For the text-containing cell, return its midpoint in [X, Y] coordinate format. 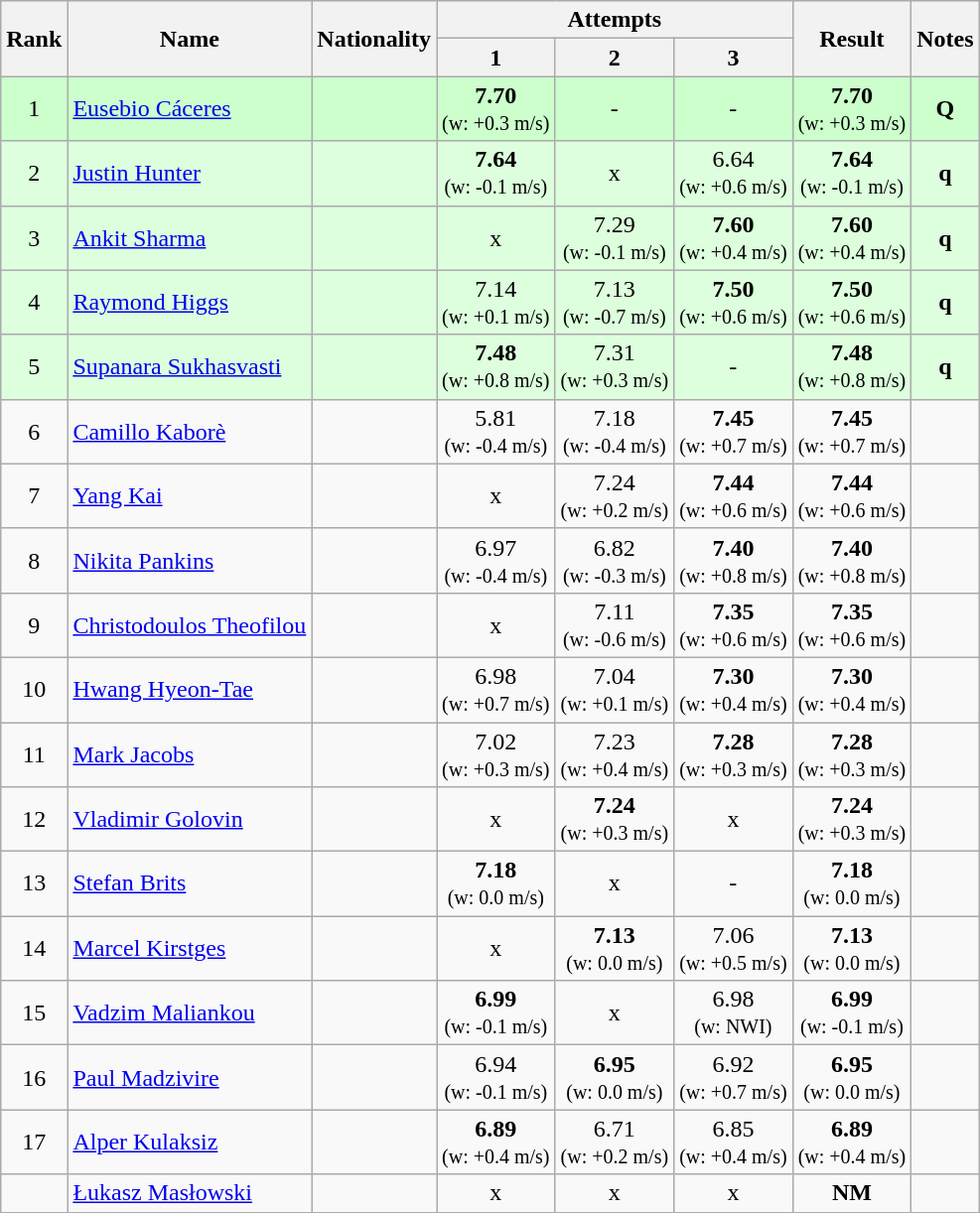
7.11(w: -0.6 m/s) [615, 625]
6.95(w: 0.0 m/s) [615, 1078]
7.40(w: +0.8 m/s) [734, 560]
6.94(w: -0.1 m/s) [496, 1078]
Camillo Kaborè [190, 431]
Name [190, 39]
Nationality [374, 39]
Mark Jacobs [190, 754]
Result [852, 39]
Eusebio Cáceres [190, 109]
7.28(w: +0.3 m/s) [734, 754]
6.97(w: -0.4 m/s) [496, 560]
7.44(w: +0.6 m/s) [734, 496]
Stefan Brits [190, 883]
6.89(w: +0.4 m/s) [496, 1142]
7.18 (w: 0.0 m/s) [852, 883]
7.45 (w: +0.7 m/s) [852, 431]
17 [34, 1142]
7 [34, 496]
6.71(w: +0.2 m/s) [615, 1142]
7.18(w: 0.0 m/s) [496, 883]
7.13 (w: 0.0 m/s) [852, 949]
8 [34, 560]
7.31(w: +0.3 m/s) [615, 367]
7.02(w: +0.3 m/s) [496, 754]
5.81(w: -0.4 m/s) [496, 431]
7.06(w: +0.5 m/s) [734, 949]
Hwang Hyeon-Tae [190, 689]
6.92(w: +0.7 m/s) [734, 1078]
Ankit Sharma [190, 238]
7.35 (w: +0.6 m/s) [852, 625]
7.40 (w: +0.8 m/s) [852, 560]
7.44 (w: +0.6 m/s) [852, 496]
13 [34, 883]
7.70(w: +0.3 m/s) [496, 109]
6.99 (w: -0.1 m/s) [852, 1012]
7.24(w: +0.2 m/s) [615, 496]
7.60 (w: +0.4 m/s) [852, 238]
7.13(w: 0.0 m/s) [615, 949]
7.29(w: -0.1 m/s) [615, 238]
7.50(w: +0.6 m/s) [734, 302]
6.99(w: -0.1 m/s) [496, 1012]
15 [34, 1012]
7.28 (w: +0.3 m/s) [852, 754]
Attempts [616, 20]
9 [34, 625]
7.24(w: +0.3 m/s) [615, 820]
Łukasz Masłowski [190, 1193]
7.14(w: +0.1 m/s) [496, 302]
7.24 (w: +0.3 m/s) [852, 820]
Christodoulos Theofilou [190, 625]
7.13(w: -0.7 m/s) [615, 302]
14 [34, 949]
7.48 (w: +0.8 m/s) [852, 367]
7.64 (w: -0.1 m/s) [852, 173]
7.23(w: +0.4 m/s) [615, 754]
Yang Kai [190, 496]
11 [34, 754]
6.98(w: +0.7 m/s) [496, 689]
Rank [34, 39]
7.45(w: +0.7 m/s) [734, 431]
Nikita Pankins [190, 560]
6.85(w: +0.4 m/s) [734, 1142]
7.35(w: +0.6 m/s) [734, 625]
7.48(w: +0.8 m/s) [496, 367]
Vadzim Maliankou [190, 1012]
Vladimir Golovin [190, 820]
6.89 (w: +0.4 m/s) [852, 1142]
NM [852, 1193]
6.95 (w: 0.0 m/s) [852, 1078]
Q [945, 109]
7.70 (w: +0.3 m/s) [852, 109]
7.60(w: +0.4 m/s) [734, 238]
7.50 (w: +0.6 m/s) [852, 302]
Marcel Kirstges [190, 949]
7.64(w: -0.1 m/s) [496, 173]
6.98(w: NWI) [734, 1012]
Raymond Higgs [190, 302]
6.82(w: -0.3 m/s) [615, 560]
Justin Hunter [190, 173]
10 [34, 689]
7.04(w: +0.1 m/s) [615, 689]
7.30(w: +0.4 m/s) [734, 689]
4 [34, 302]
7.30 (w: +0.4 m/s) [852, 689]
Supanara Sukhasvasti [190, 367]
5 [34, 367]
6.64(w: +0.6 m/s) [734, 173]
Notes [945, 39]
7.18(w: -0.4 m/s) [615, 431]
6 [34, 431]
12 [34, 820]
16 [34, 1078]
Alper Kulaksiz [190, 1142]
Paul Madzivire [190, 1078]
